Extract the [X, Y] coordinate from the center of the cell holding the provided text.  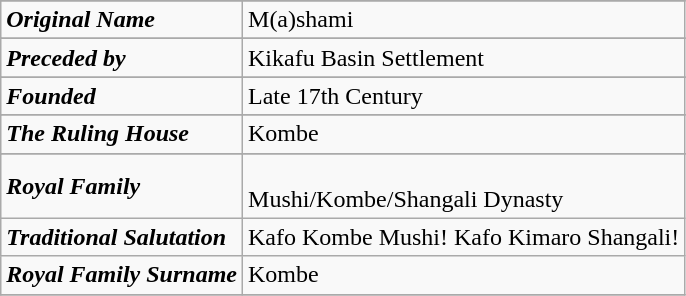
Founded [122, 96]
Traditional Salutation [122, 237]
M(a)shami [464, 20]
Original Name [122, 20]
Kafo Kombe Mushi! Kafo Kimaro Shangali! [464, 237]
Royal Family [122, 186]
Late 17th Century [464, 96]
The Ruling House [122, 134]
Kikafu Basin Settlement [464, 58]
Mushi/Kombe/Shangali Dynasty [464, 186]
Preceded by [122, 58]
Royal Family Surname [122, 275]
